Identify which cell holds the provided text, then report its (X, Y) central coordinate. 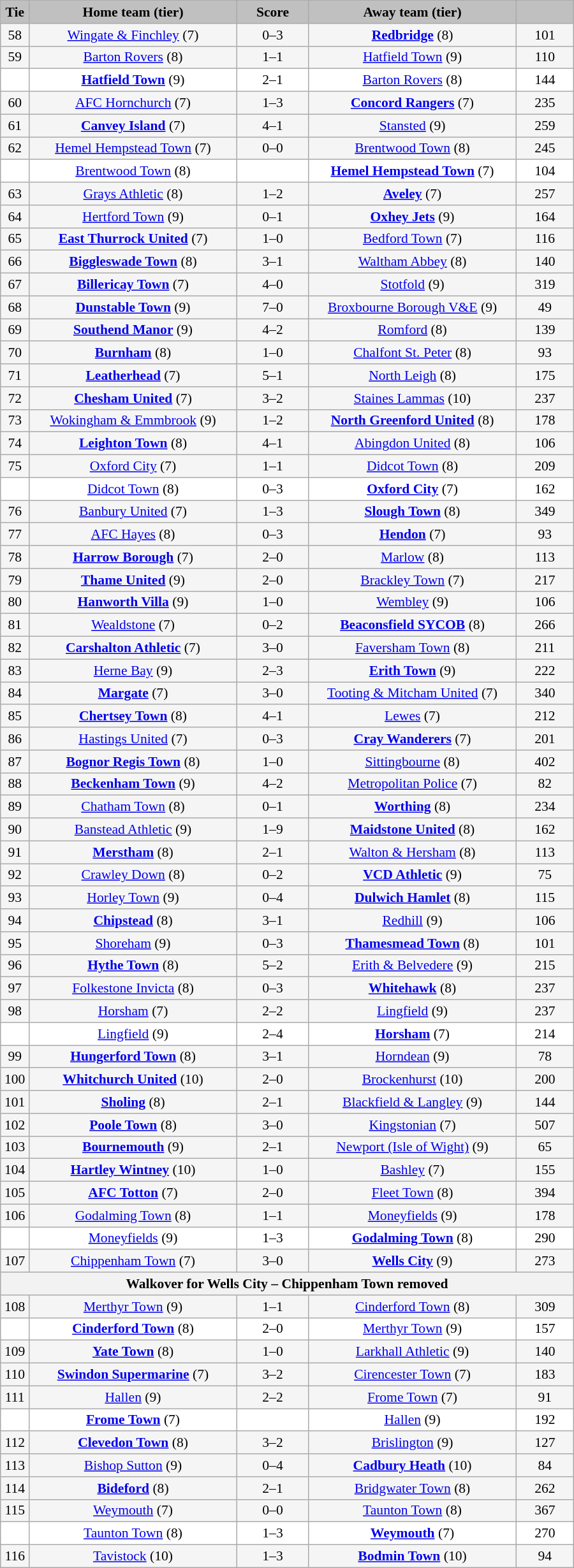
89 (15, 807)
83 (15, 671)
Folkestone Invicta (8) (133, 989)
139 (545, 330)
4–0 (272, 285)
266 (545, 625)
108 (15, 1307)
AFC Hornchurch (7) (133, 103)
273 (545, 1261)
Chesham United (7) (133, 398)
Staines Lammas (10) (413, 398)
200 (545, 1080)
North Leigh (8) (413, 375)
Clevedon Town (8) (133, 1443)
319 (545, 285)
Wells City (9) (413, 1261)
Waltham Abbey (8) (413, 262)
109 (15, 1352)
Biggleswade Town (8) (133, 262)
Tie (15, 12)
Bishop Sutton (9) (133, 1465)
64 (15, 217)
107 (15, 1261)
394 (545, 1193)
Carshalton Athletic (7) (133, 648)
Hastings United (7) (133, 739)
Walton & Hersham (8) (413, 852)
Oxhey Jets (9) (413, 217)
Margate (7) (133, 693)
Away team (tier) (413, 12)
Crawley Down (8) (133, 875)
Herne Bay (9) (133, 671)
217 (545, 580)
Yate Town (8) (133, 1352)
Leatherhead (7) (133, 375)
Swindon Supermarine (7) (133, 1375)
72 (15, 398)
105 (15, 1193)
201 (545, 739)
Cirencester Town (7) (413, 1375)
74 (15, 444)
Banstead Athletic (9) (133, 830)
96 (15, 966)
81 (15, 625)
183 (545, 1375)
Wingate & Finchley (7) (133, 35)
111 (15, 1397)
245 (545, 149)
71 (15, 375)
87 (15, 762)
234 (545, 807)
Abingdon United (8) (413, 444)
90 (15, 830)
Thame United (9) (133, 580)
Harrow Borough (7) (133, 557)
97 (15, 989)
222 (545, 671)
Brockenhurst (10) (413, 1080)
270 (545, 1534)
Hanworth Villa (9) (133, 602)
63 (15, 194)
Burnham (8) (133, 353)
Canvey Island (7) (133, 126)
Slough Town (8) (413, 512)
Whitehawk (8) (413, 989)
Thamesmead Town (8) (413, 943)
Tooting & Mitcham United (7) (413, 693)
209 (545, 467)
Leighton Town (8) (133, 444)
Chipstead (8) (133, 920)
61 (15, 126)
Maidstone United (8) (413, 830)
58 (15, 35)
77 (15, 535)
85 (15, 716)
59 (15, 57)
Whitchurch United (10) (133, 1080)
102 (15, 1125)
Brislington (9) (413, 1443)
259 (545, 126)
70 (15, 353)
Beckenham Town (9) (133, 784)
262 (545, 1488)
Newport (Isle of Wight) (9) (413, 1147)
257 (545, 194)
Wembley (9) (413, 602)
5–2 (272, 966)
211 (545, 648)
Stansted (9) (413, 126)
80 (15, 602)
164 (545, 217)
Bournemouth (9) (133, 1147)
76 (15, 512)
Marlow (8) (413, 557)
69 (15, 330)
Concord Rangers (7) (413, 103)
349 (545, 512)
Cray Wanderers (7) (413, 739)
Score (272, 12)
Fleet Town (8) (413, 1193)
Banbury United (7) (133, 512)
60 (15, 103)
Walkover for Wells City – Chippenham Town removed (287, 1284)
Home team (tier) (133, 12)
Broxbourne Borough V&E (9) (413, 307)
Shoreham (9) (133, 943)
7–0 (272, 307)
88 (15, 784)
Blackfield & Langley (9) (413, 1102)
Sholing (8) (133, 1102)
103 (15, 1147)
214 (545, 1034)
73 (15, 421)
309 (545, 1307)
98 (15, 1012)
86 (15, 739)
Bodmin Town (10) (413, 1557)
Bridgwater Town (8) (413, 1488)
Hythe Town (8) (133, 966)
5–1 (272, 375)
Larkhall Athletic (9) (413, 1352)
Hartley Wintney (10) (133, 1170)
Aveley (7) (413, 194)
114 (15, 1488)
67 (15, 285)
Southend Manor (9) (133, 330)
Bedford Town (7) (413, 239)
99 (15, 1057)
Chatham Town (8) (133, 807)
Romford (8) (413, 330)
Sittingbourne (8) (413, 762)
Wokingham & Emmbrook (9) (133, 421)
175 (545, 375)
290 (545, 1238)
Grays Athletic (8) (133, 194)
66 (15, 262)
Stotfold (9) (413, 285)
AFC Hayes (8) (133, 535)
Erith Town (9) (413, 671)
Beaconsfield SYCOB (8) (413, 625)
367 (545, 1511)
215 (545, 966)
Kingstonian (7) (413, 1125)
100 (15, 1080)
507 (545, 1125)
Horley Town (9) (133, 898)
Bognor Regis Town (8) (133, 762)
1–9 (272, 830)
Merstham (8) (133, 852)
95 (15, 943)
Dulwich Hamlet (8) (413, 898)
112 (15, 1443)
Hertford Town (9) (133, 217)
Chippenham Town (7) (133, 1261)
2–4 (272, 1034)
192 (545, 1420)
North Greenford United (8) (413, 421)
340 (545, 693)
Metropolitan Police (7) (413, 784)
Poole Town (8) (133, 1125)
East Thurrock United (7) (133, 239)
Chalfont St. Peter (8) (413, 353)
Dunstable Town (9) (133, 307)
68 (15, 307)
212 (545, 716)
Redbridge (8) (413, 35)
2–3 (272, 671)
79 (15, 580)
49 (545, 307)
Horndean (9) (413, 1057)
155 (545, 1170)
Cadbury Heath (10) (413, 1465)
Hendon (7) (413, 535)
Redhill (9) (413, 920)
Lewes (7) (413, 716)
Faversham Town (8) (413, 648)
Bideford (8) (133, 1488)
Brackley Town (7) (413, 580)
Chertsey Town (8) (133, 716)
Erith & Belvedere (9) (413, 966)
402 (545, 762)
127 (545, 1443)
Tavistock (10) (133, 1557)
Hungerford Town (8) (133, 1057)
92 (15, 875)
VCD Athletic (9) (413, 875)
Wealdstone (7) (133, 625)
Worthing (8) (413, 807)
62 (15, 149)
Billericay Town (7) (133, 285)
Bashley (7) (413, 1170)
157 (545, 1329)
235 (545, 103)
AFC Totton (7) (133, 1193)
